Extract the (x, y) coordinate from the center of the cell holding the provided text.  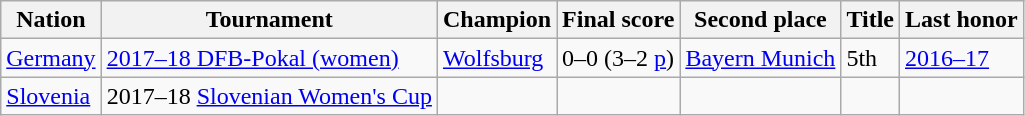
Champion (496, 20)
Wolfsburg (496, 58)
Nation (51, 20)
2017–18 DFB-Pokal (women) (269, 58)
Last honor (962, 20)
Second place (760, 20)
Bayern Munich (760, 58)
2016–17 (962, 58)
2017–18 Slovenian Women's Cup (269, 96)
Tournament (269, 20)
5th (870, 58)
Slovenia (51, 96)
Final score (618, 20)
Title (870, 20)
Germany (51, 58)
0–0 (3–2 p) (618, 58)
